Return the (x, y) coordinate for the center point of the cell that contains the specified text.  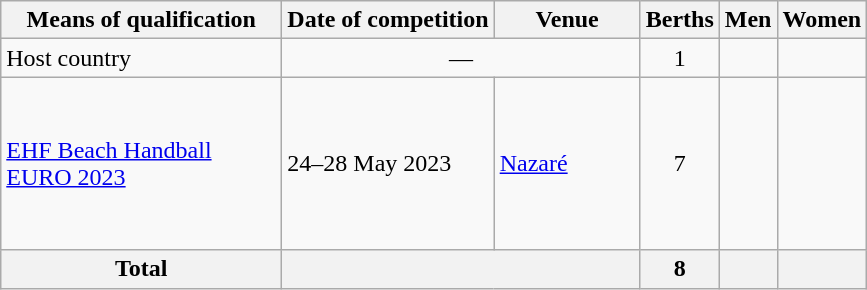
7 (680, 164)
1 (680, 58)
— (461, 58)
Total (142, 269)
24–28 May 2023 (388, 164)
Date of competition (388, 20)
8 (680, 269)
Nazaré (567, 164)
Venue (567, 20)
Men (748, 20)
Women (822, 20)
EHF Beach Handball EURO 2023 (142, 164)
Host country (142, 58)
Means of qualification (142, 20)
Berths (680, 20)
